Return the [X, Y] coordinate for the center point of the cell that contains the specified text.  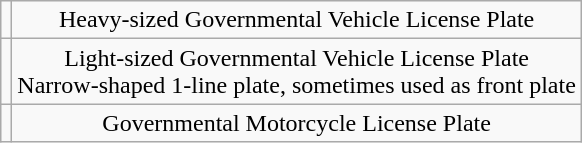
Heavy-sized Governmental Vehicle License Plate [297, 20]
Governmental Motorcycle License Plate [297, 123]
Light-sized Governmental Vehicle License PlateNarrow-shaped 1-line plate, sometimes used as front plate [297, 72]
